For the text-containing cell, return its midpoint in (X, Y) coordinate format. 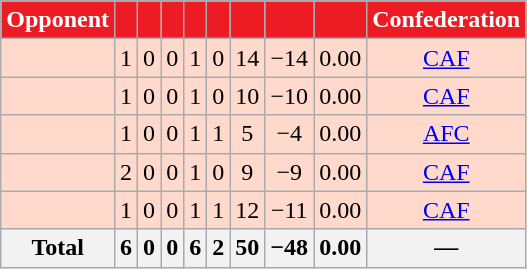
−10 (290, 96)
10 (248, 96)
5 (248, 134)
−9 (290, 172)
−14 (290, 58)
Total (58, 248)
9 (248, 172)
−48 (290, 248)
−11 (290, 210)
14 (248, 58)
50 (248, 248)
12 (248, 210)
−4 (290, 134)
Confederation (446, 20)
— (446, 248)
AFC (446, 134)
Opponent (58, 20)
